Find where the given text appears and provide that cell's center as [x, y] coordinate. 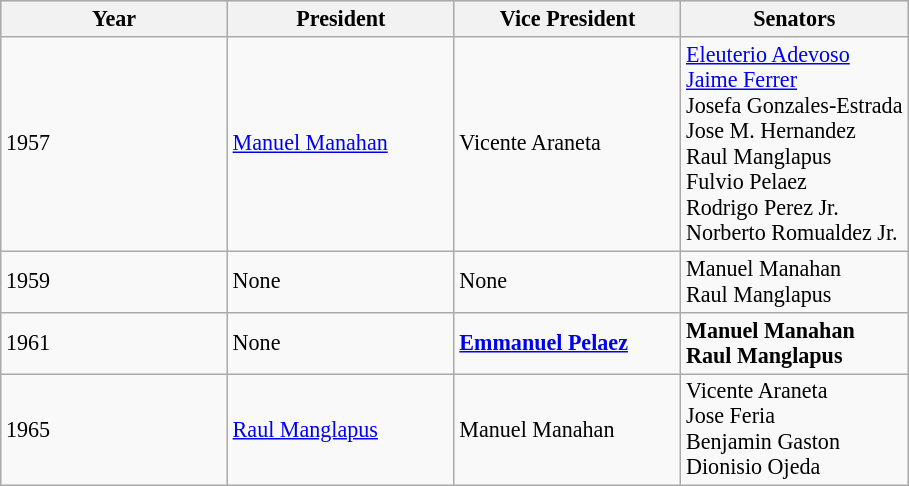
Vicente AranetaJose FeriaBenjamin GastonDionisio Ojeda [794, 429]
Raul Manglapus [340, 429]
Year [114, 18]
1959 [114, 282]
Vicente Araneta [568, 143]
1957 [114, 143]
President [340, 18]
1961 [114, 342]
Senators [794, 18]
Emmanuel Pelaez [568, 342]
1965 [114, 429]
Vice President [568, 18]
Eleuterio AdevosoJaime FerrerJosefa Gonzales-EstradaJose M. HernandezRaul ManglapusFulvio PelaezRodrigo Perez Jr.Norberto Romualdez Jr. [794, 143]
